Identify which cell holds the provided text, then report its (X, Y) central coordinate. 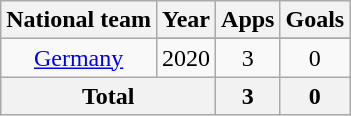
Apps (248, 20)
National team (79, 20)
Goals (315, 20)
Year (186, 20)
Germany (79, 58)
2020 (186, 58)
Total (108, 96)
